Pinpoint the cell where the given text exists, returning its [x, y] midpoint coordinate. 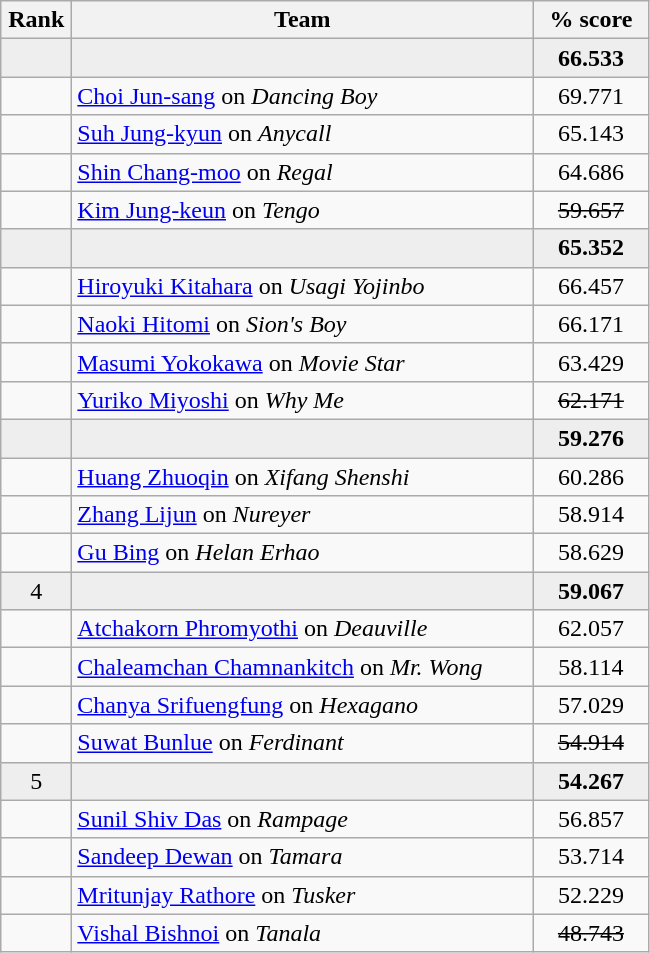
57.029 [591, 705]
Hiroyuki Kitahara on Usagi Yojinbo [302, 286]
4 [36, 591]
5 [36, 781]
Masumi Yokokawa on Movie Star [302, 362]
62.171 [591, 400]
65.352 [591, 248]
54.267 [591, 781]
Vishal Bishnoi on Tanala [302, 933]
58.914 [591, 515]
54.914 [591, 743]
59.067 [591, 591]
Chanya Srifuengfung on Hexagano [302, 705]
Kim Jung-keun on Tengo [302, 210]
66.457 [591, 286]
69.771 [591, 96]
65.143 [591, 134]
53.714 [591, 857]
Rank [36, 20]
56.857 [591, 819]
Naoki Hitomi on Sion's Boy [302, 324]
58.114 [591, 667]
Suh Jung-kyun on Anycall [302, 134]
Huang Zhuoqin on Xifang Shenshi [302, 477]
Gu Bing on Helan Erhao [302, 553]
Choi Jun-sang on Dancing Boy [302, 96]
% score [591, 20]
48.743 [591, 933]
Chaleamchan Chamnankitch on Mr. Wong [302, 667]
58.629 [591, 553]
Shin Chang-moo on Regal [302, 172]
62.057 [591, 629]
Sandeep Dewan on Tamara [302, 857]
Mritunjay Rathore on Tusker [302, 895]
64.686 [591, 172]
Team [302, 20]
52.229 [591, 895]
59.276 [591, 438]
Suwat Bunlue on Ferdinant [302, 743]
60.286 [591, 477]
66.171 [591, 324]
Sunil Shiv Das on Rampage [302, 819]
63.429 [591, 362]
Zhang Lijun on Nureyer [302, 515]
59.657 [591, 210]
Atchakorn Phromyothi on Deauville [302, 629]
Yuriko Miyoshi on Why Me [302, 400]
66.533 [591, 58]
